Detect which cell encompasses the target text, then output its [X, Y] center coordinate. 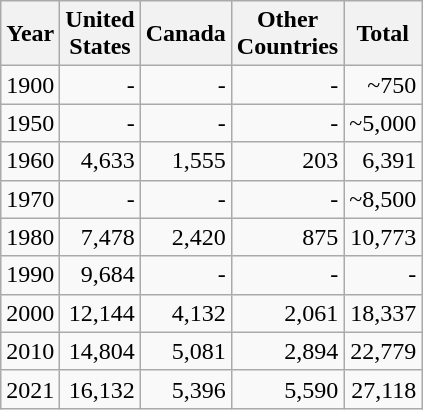
Total [383, 34]
12,144 [100, 313]
10,773 [383, 237]
2,420 [186, 237]
United States [100, 34]
Canada [186, 34]
4,633 [100, 161]
2,061 [287, 313]
Other Countries [287, 34]
5,396 [186, 389]
2010 [30, 351]
22,779 [383, 351]
1,555 [186, 161]
2,894 [287, 351]
1990 [30, 275]
5,081 [186, 351]
1950 [30, 123]
Year [30, 34]
5,590 [287, 389]
1900 [30, 85]
6,391 [383, 161]
1960 [30, 161]
203 [287, 161]
9,684 [100, 275]
1980 [30, 237]
14,804 [100, 351]
~8,500 [383, 199]
2021 [30, 389]
7,478 [100, 237]
1970 [30, 199]
875 [287, 237]
16,132 [100, 389]
27,118 [383, 389]
~5,000 [383, 123]
2000 [30, 313]
4,132 [186, 313]
~750 [383, 85]
18,337 [383, 313]
